Scan for the cell matching the given text and deliver its [X, Y] coordinate at center. 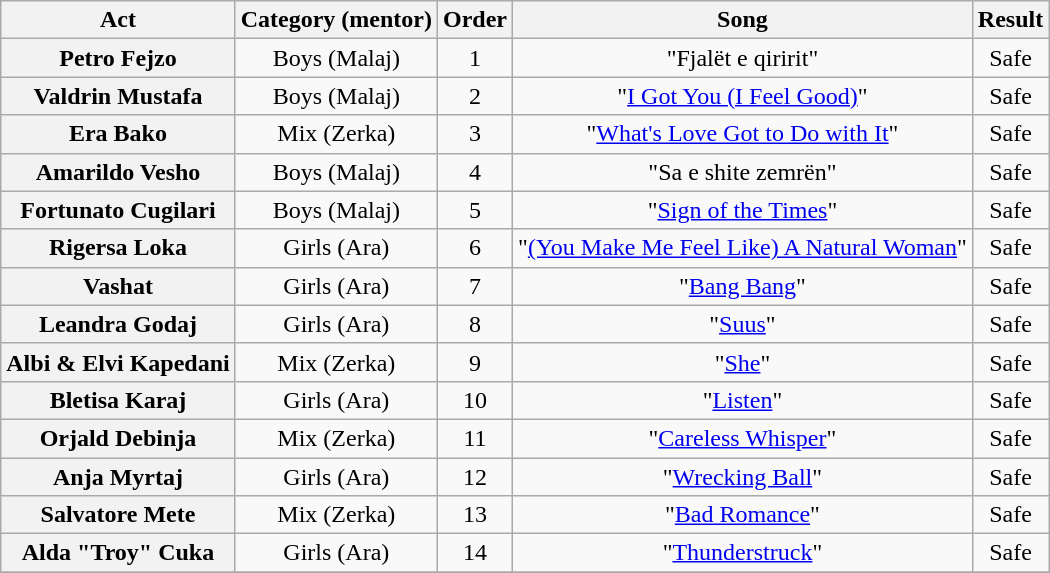
Orjald Debinja [118, 438]
"Sign of the Times" [743, 210]
8 [476, 324]
Result [1010, 20]
Act [118, 20]
Song [743, 20]
6 [476, 248]
"Careless Whisper" [743, 438]
5 [476, 210]
13 [476, 515]
Valdrin Mustafa [118, 96]
"Bang Bang" [743, 286]
12 [476, 477]
Order [476, 20]
3 [476, 134]
Anja Myrtaj [118, 477]
2 [476, 96]
4 [476, 172]
Amarildo Vesho [118, 172]
Era Bako [118, 134]
"Listen" [743, 400]
9 [476, 362]
Alda "Troy" Cuka [118, 553]
1 [476, 58]
"Suus" [743, 324]
Salvatore Mete [118, 515]
"Sa e shite zemrën" [743, 172]
Albi & Elvi Kapedani [118, 362]
10 [476, 400]
"I Got You (I Feel Good)" [743, 96]
"Wrecking Ball" [743, 477]
"What's Love Got to Do with It" [743, 134]
"(You Make Me Feel Like) A Natural Woman" [743, 248]
Leandra Godaj [118, 324]
Vashat [118, 286]
"Fjalët e qiririt" [743, 58]
11 [476, 438]
7 [476, 286]
Category (mentor) [336, 20]
14 [476, 553]
Fortunato Cugilari [118, 210]
Petro Fejzo [118, 58]
"Bad Romance" [743, 515]
"Thunderstruck" [743, 553]
Bletisa Karaj [118, 400]
"She" [743, 362]
Rigersa Loka [118, 248]
